From the cell containing the given text, extract its center point as (X, Y) coordinate. 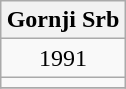
1991 (63, 58)
Gornji Srb (63, 20)
